Return [x, y] of the center of cell containing provided text 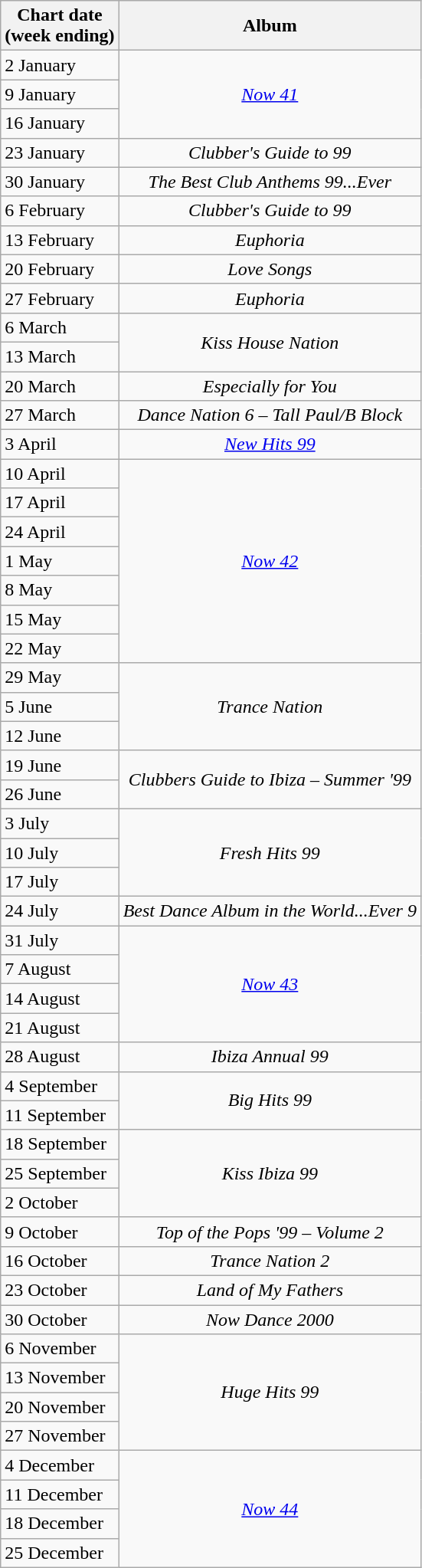
Top of the Pops '99 – Volume 2 [270, 1232]
3 April [60, 444]
Now Dance 2000 [270, 1319]
19 June [60, 765]
Now 41 [270, 94]
16 October [60, 1261]
3 July [60, 823]
4 December [60, 1465]
28 August [60, 1057]
13 November [60, 1378]
4 September [60, 1086]
New Hits 99 [270, 444]
Chart date(week ending) [60, 26]
Now 42 [270, 561]
23 January [60, 153]
Fresh Hits 99 [270, 852]
15 May [60, 619]
The Best Club Anthems 99...Ever [270, 182]
27 March [60, 415]
Land of My Fathers [270, 1290]
Album [270, 26]
5 June [60, 707]
25 December [60, 1553]
26 June [60, 794]
8 May [60, 590]
20 November [60, 1407]
12 June [60, 736]
27 November [60, 1436]
Kiss House Nation [270, 342]
24 July [60, 911]
1 May [60, 561]
Trance Nation [270, 707]
6 November [60, 1349]
2 October [60, 1202]
16 January [60, 123]
Clubbers Guide to Ibiza – Summer '99 [270, 779]
Big Hits 99 [270, 1101]
20 March [60, 385]
14 August [60, 999]
Love Songs [270, 269]
Ibiza Annual 99 [270, 1057]
13 February [60, 240]
11 December [60, 1494]
7 August [60, 969]
Now 44 [270, 1509]
Huge Hits 99 [270, 1393]
Best Dance Album in the World...Ever 9 [270, 911]
21 August [60, 1028]
Dance Nation 6 – Tall Paul/B Block [270, 415]
6 March [60, 327]
27 February [60, 298]
Especially for You [270, 385]
29 May [60, 677]
24 April [60, 532]
Kiss Ibiza 99 [270, 1173]
30 October [60, 1319]
20 February [60, 269]
10 April [60, 474]
17 April [60, 503]
13 March [60, 356]
Now 43 [270, 984]
Trance Nation 2 [270, 1261]
30 January [60, 182]
10 July [60, 853]
9 October [60, 1232]
22 May [60, 648]
11 September [60, 1115]
9 January [60, 94]
6 February [60, 211]
17 July [60, 882]
2 January [60, 65]
25 September [60, 1173]
18 September [60, 1144]
18 December [60, 1524]
31 July [60, 940]
23 October [60, 1290]
